Extract the [X, Y] coordinate from the center of the cell holding the provided text.  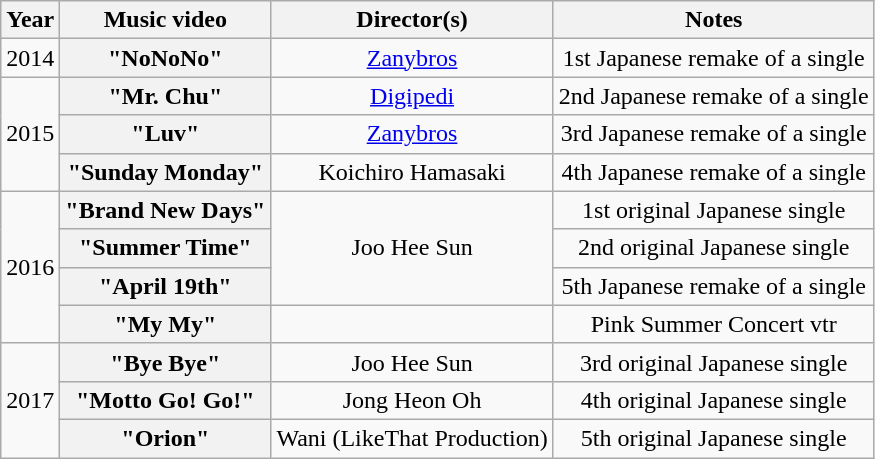
Director(s) [412, 20]
"April 19th" [166, 286]
"Sunday Monday" [166, 172]
"Mr. Chu" [166, 96]
5th original Japanese single [714, 438]
2nd original Japanese single [714, 248]
Music video [166, 20]
1st original Japanese single [714, 210]
2017 [30, 400]
Wani (LikeThat Production) [412, 438]
3rd original Japanese single [714, 362]
"NoNoNo" [166, 58]
Notes [714, 20]
Year [30, 20]
2016 [30, 267]
5th Japanese remake of a single [714, 286]
"Orion" [166, 438]
2nd Japanese remake of a single [714, 96]
"Bye Bye" [166, 362]
2015 [30, 134]
"Summer Time" [166, 248]
Jong Heon Oh [412, 400]
3rd Japanese remake of a single [714, 134]
"My My" [166, 324]
"Luv" [166, 134]
"Motto Go! Go!" [166, 400]
Digipedi [412, 96]
1st Japanese remake of a single [714, 58]
"Brand New Days" [166, 210]
4th Japanese remake of a single [714, 172]
Koichiro Hamasaki [412, 172]
Pink Summer Concert vtr [714, 324]
2014 [30, 58]
4th original Japanese single [714, 400]
